Output the (X, Y) coordinate of the center of the cell containing the given text.  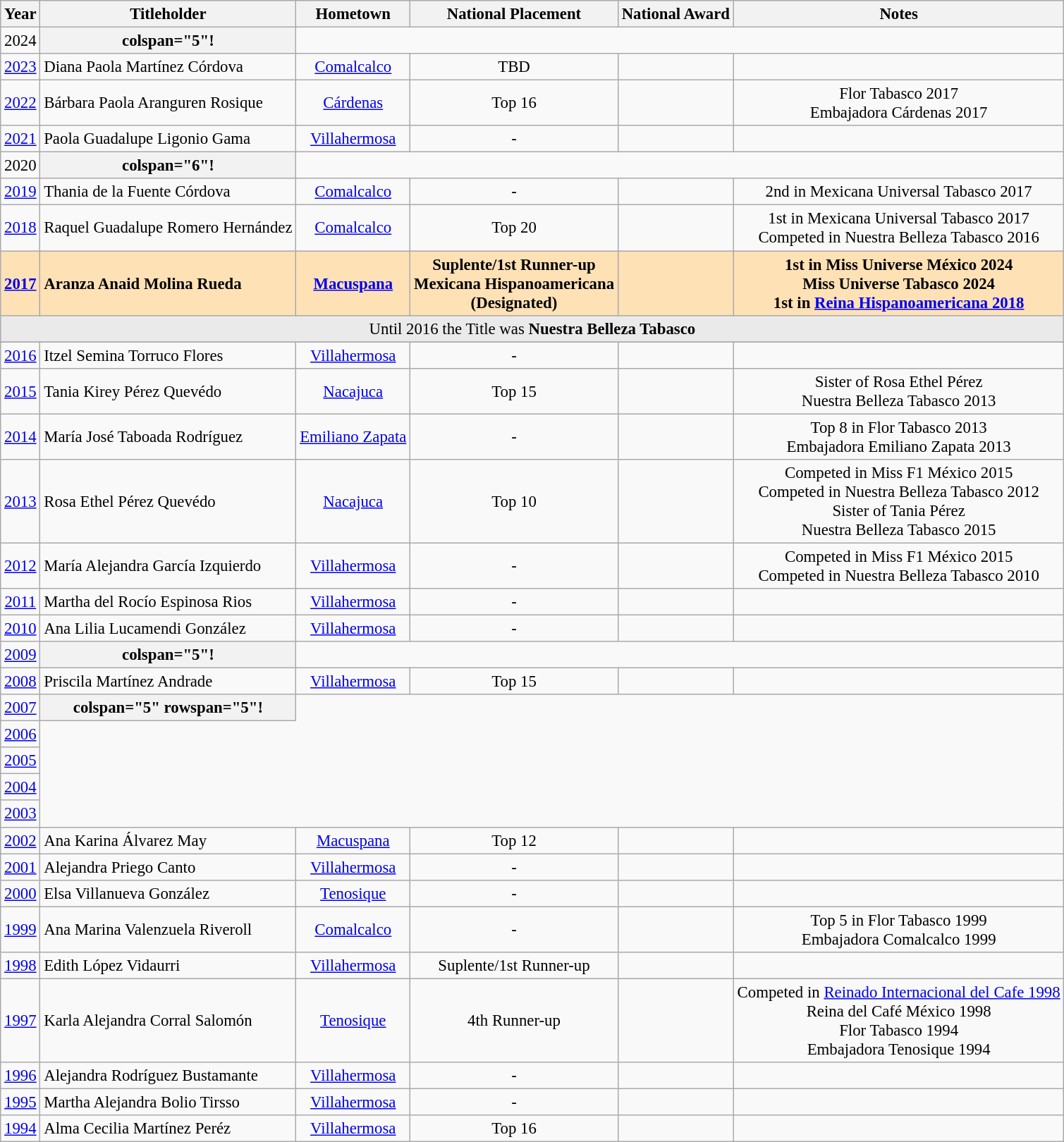
2020 (20, 166)
2017 (20, 283)
2006 (20, 735)
National Award (675, 14)
2022 (20, 103)
Top 10 (515, 502)
Martha Alejandra Bolio Tirsso (168, 1102)
2005 (20, 761)
colspan="6"! (168, 166)
Top 20 (515, 228)
Competed in Reinado Internacional del Cafe 1998Reina del Café México 1998Flor Tabasco 1994Embajadora Tenosique 1994 (898, 1021)
Emiliano Zapata (353, 437)
Until 2016 the Title was Nuestra Belleza Tabasco (532, 329)
2013 (20, 502)
Karla Alejandra Corral Salomón (168, 1021)
2024 (20, 41)
Priscila Martínez Andrade (168, 682)
Aranza Anaid Molina Rueda (168, 283)
Competed in Miss F1 México 2015Competed in Nuestra Belleza Tabasco 2012Sister of Tania PérezNuestra Belleza Tabasco 2015 (898, 502)
María Alejandra García Izquierdo (168, 565)
1st in Miss Universe México 2024Miss Universe Tabasco 20241st in Reina Hispanoamericana 2018 (898, 283)
Flor Tabasco 2017Embajadora Cárdenas 2017 (898, 103)
1997 (20, 1021)
Ana Marina Valenzuela Riveroll (168, 929)
1995 (20, 1102)
1998 (20, 966)
Year (20, 14)
Itzel Semina Torruco Flores (168, 355)
Rosa Ethel Pérez Quevédo (168, 502)
2004 (20, 787)
Alma Cecilia Martínez Peréz (168, 1129)
Suplente/1st Runner-up (515, 966)
Elsa Villanueva González (168, 893)
2008 (20, 682)
Ana Karina Álvarez May (168, 840)
2009 (20, 655)
2001 (20, 867)
Top 12 (515, 840)
María José Taboada Rodríguez (168, 437)
2019 (20, 192)
TBD (515, 67)
1996 (20, 1076)
2nd in Mexicana Universal Tabasco 2017 (898, 192)
Diana Paola Martínez Córdova (168, 67)
2007 (20, 708)
2011 (20, 602)
2014 (20, 437)
Paola Guadalupe Ligonio Gama (168, 139)
Suplente/1st Runner-upMexicana Hispanoamericana(Designated) (515, 283)
2012 (20, 565)
1st in Mexicana Universal Tabasco 2017Competed in Nuestra Belleza Tabasco 2016 (898, 228)
1999 (20, 929)
Top 5 in Flor Tabasco 1999Embajadora Comalcalco 1999 (898, 929)
National Placement (515, 14)
1994 (20, 1129)
2018 (20, 228)
Top 8 in Flor Tabasco 2013Embajadora Emiliano Zapata 2013 (898, 437)
Competed in Miss F1 México 2015Competed in Nuestra Belleza Tabasco 2010 (898, 565)
Titleholder (168, 14)
2016 (20, 355)
Hometown (353, 14)
2010 (20, 628)
colspan="5" rowspan="5"! (168, 708)
Martha del Rocío Espinosa Rios (168, 602)
Notes (898, 14)
2015 (20, 391)
2003 (20, 814)
2023 (20, 67)
Sister of Rosa Ethel PérezNuestra Belleza Tabasco 2013 (898, 391)
2002 (20, 840)
Edith López Vidaurri (168, 966)
Cárdenas (353, 103)
Bárbara Paola Aranguren Rosique (168, 103)
2021 (20, 139)
Raquel Guadalupe Romero Hernández (168, 228)
2000 (20, 893)
Tania Kirey Pérez Quevédo (168, 391)
Thania de la Fuente Córdova (168, 192)
Alejandra Rodríguez Bustamante (168, 1076)
Ana Lilia Lucamendi González (168, 628)
4th Runner-up (515, 1021)
Alejandra Priego Canto (168, 867)
